From the cell containing the given text, extract its center point as (X, Y) coordinate. 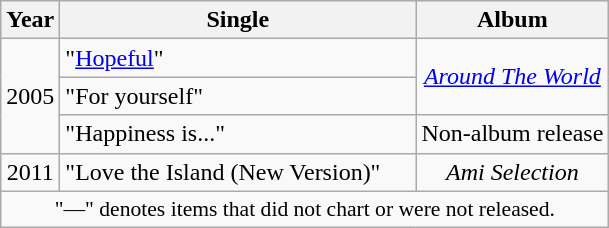
Album (512, 20)
Non-album release (512, 134)
"For yourself" (238, 96)
2005 (30, 96)
"Happiness is..." (238, 134)
2011 (30, 172)
"Love the Island (New Version)" (238, 172)
Around The World (512, 77)
Single (238, 20)
"Hopeful" (238, 58)
Ami Selection (512, 172)
"—" denotes items that did not chart or were not released. (305, 209)
Year (30, 20)
